Pinpoint the cell where the given text exists, returning its [x, y] midpoint coordinate. 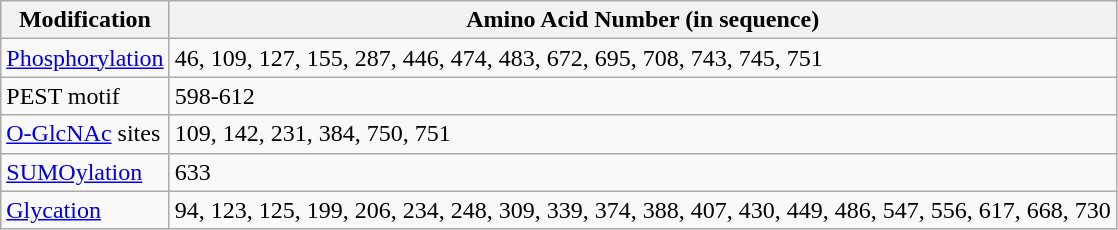
94, 123, 125, 199, 206, 234, 248, 309, 339, 374, 388, 407, 430, 449, 486, 547, 556, 617, 668, 730 [642, 210]
Phosphorylation [85, 58]
598-612 [642, 96]
SUMOylation [85, 172]
46, 109, 127, 155, 287, 446, 474, 483, 672, 695, 708, 743, 745, 751 [642, 58]
O-GlcNAc sites [85, 134]
Amino Acid Number (in sequence) [642, 20]
PEST motif [85, 96]
109, 142, 231, 384, 750, 751 [642, 134]
Glycation [85, 210]
Modification [85, 20]
633 [642, 172]
